Detect which cell encompasses the target text, then output its [X, Y] center coordinate. 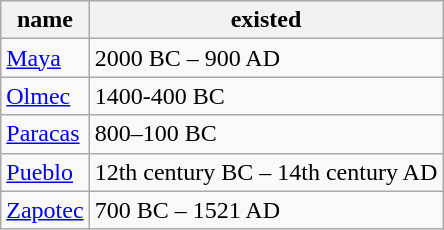
Olmec [45, 96]
Zapotec [45, 210]
800–100 BC [266, 134]
existed [266, 20]
Maya [45, 58]
1400-400 BC [266, 96]
name [45, 20]
Pueblo [45, 172]
Paracas [45, 134]
2000 BC – 900 AD [266, 58]
700 BC – 1521 AD [266, 210]
12th century BC – 14th century AD [266, 172]
